Pinpoint the cell where the given text exists, returning its (X, Y) midpoint coordinate. 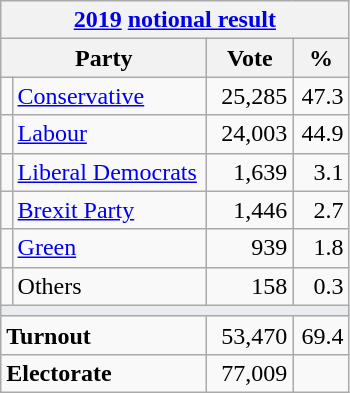
44.9 (321, 134)
2019 notional result (175, 20)
25,285 (250, 96)
0.3 (321, 286)
2.7 (321, 210)
24,003 (250, 134)
Electorate (104, 373)
1,446 (250, 210)
69.4 (321, 335)
939 (250, 248)
Liberal Democrats (110, 172)
1,639 (250, 172)
Labour (110, 134)
Party (104, 58)
Vote (250, 58)
Turnout (104, 335)
Conservative (110, 96)
77,009 (250, 373)
Others (110, 286)
1.8 (321, 248)
158 (250, 286)
% (321, 58)
Brexit Party (110, 210)
3.1 (321, 172)
47.3 (321, 96)
53,470 (250, 335)
Green (110, 248)
